For the text-containing cell, return its midpoint in (x, y) coordinate format. 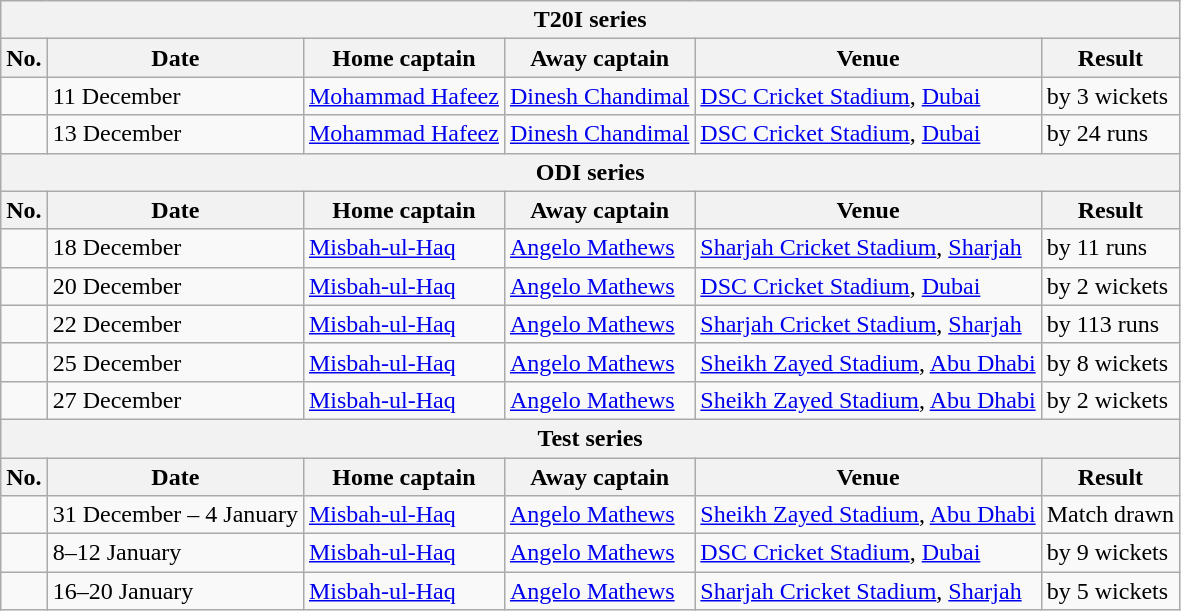
Test series (590, 438)
27 December (175, 400)
by 3 wickets (1110, 96)
by 11 runs (1110, 248)
by 5 wickets (1110, 591)
T20I series (590, 20)
11 December (175, 96)
by 8 wickets (1110, 362)
ODI series (590, 172)
by 113 runs (1110, 324)
20 December (175, 286)
31 December – 4 January (175, 515)
by 24 runs (1110, 134)
Match drawn (1110, 515)
25 December (175, 362)
18 December (175, 248)
by 9 wickets (1110, 553)
22 December (175, 324)
16–20 January (175, 591)
8–12 January (175, 553)
13 December (175, 134)
